Extract the (X, Y) coordinate from the center of the cell holding the provided text.  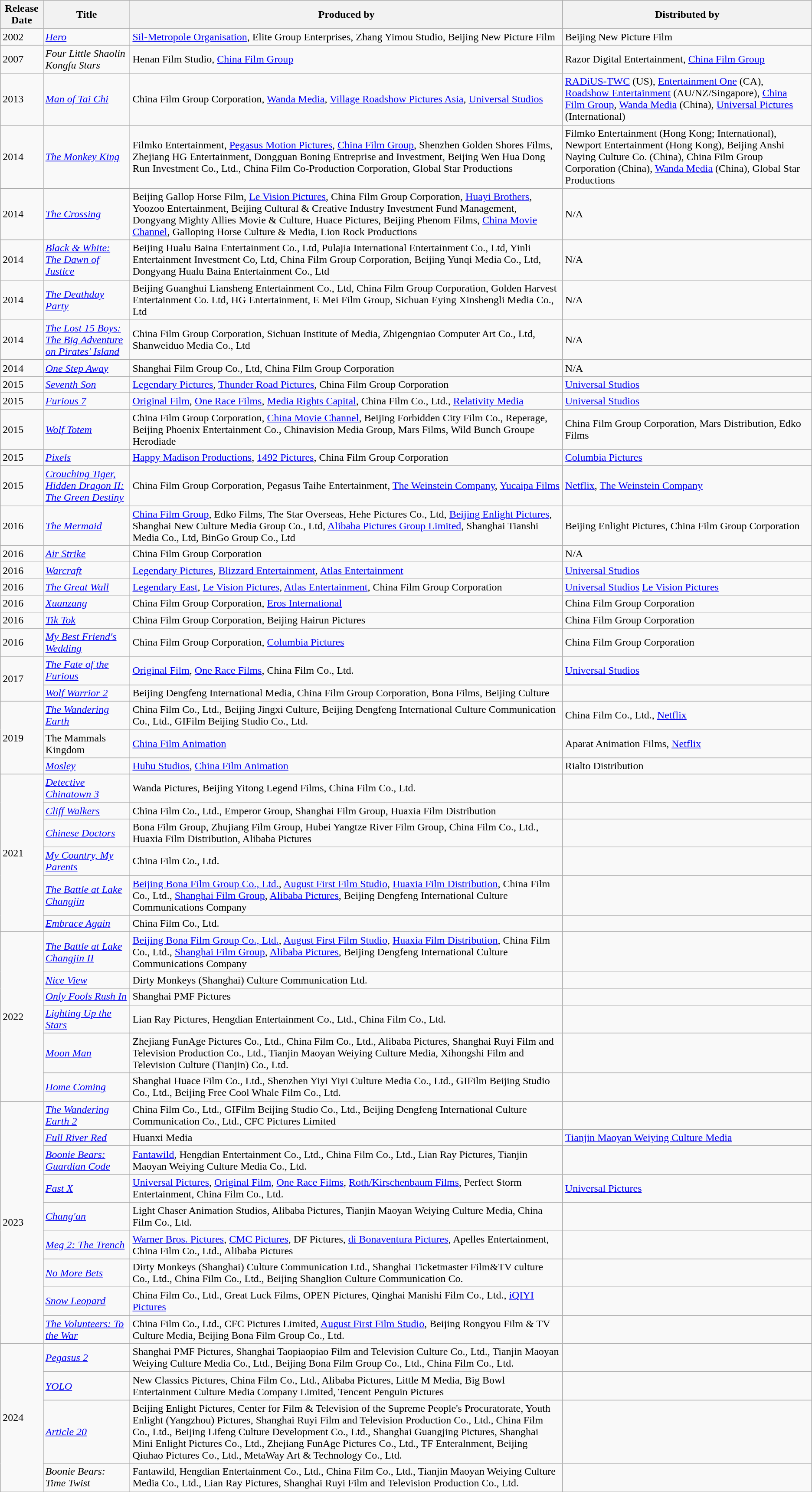
Meg 2: The Trench (87, 1244)
Original Film, One Race Films, Media Rights Capital, China Film Co., Ltd., Relativity Media (346, 401)
Netflix, The Weinstein Company (687, 486)
Embrace Again (87, 924)
Hero (87, 37)
Tianjin Maoyan Weiying Culture Media (687, 1138)
Aparat Animation Films, Netflix (687, 744)
Beijing New Picture Film (687, 37)
The Mammals Kingdom (87, 744)
China Film Group Corporation, Pegasus Taihe Entertainment, The Weinstein Company, Yucaipa Films (346, 486)
One Step Away (87, 368)
Huanxi Media (346, 1138)
Seventh Son (87, 384)
Warcraft (87, 571)
China Film Group Corporation, Wanda Media, Village Roadshow Pictures Asia, Universal Studios (346, 99)
The Deathday Party (87, 300)
Wanda Pictures, Beijing Yitong Legend Films, China Film Co., Ltd. (346, 788)
Pegasus 2 (87, 1358)
Home Coming (87, 1087)
The Great Wall (87, 587)
Moon Man (87, 1053)
Full River Red (87, 1138)
China Film Co., Ltd., Netflix (687, 715)
China Film Group Corporation, Beijing Hairun Pictures (346, 620)
Warner Bros. Pictures, CMC Pictures, DF Pictures, di Bonaventura Pictures, Apelles Entertainment, China Film Co., Ltd., Alibaba Pictures (346, 1244)
China Film Animation (346, 744)
Furious 7 (87, 401)
Bona Film Group, Zhujiang Film Group, Hubei Yangtze River Film Group, China Film Co., Ltd., Huaxia Film Distribution, Alibaba Pictures (346, 833)
2022 (22, 1017)
Tik Tok (87, 620)
The Mermaid (87, 526)
China Film Co., Ltd., Emperor Group, Shanghai Film Group, Huaxia Film Distribution (346, 811)
Article 20 (87, 1432)
Beijing Enlight Pictures, China Film Group Corporation (687, 526)
The Crossing (87, 214)
Razor Digital Entertainment, China Film Group (687, 59)
Lighting Up the Stars (87, 1019)
Air Strike (87, 554)
2021 (22, 853)
Shanghai Huace Film Co., Ltd., Shenzhen Yiyi Yiyi Culture Media Co., Ltd., GIFilm Beijing Studio Co., Ltd., Beijing Free Cool Whale Film Co., Ltd. (346, 1087)
Detective Chinatown 3 (87, 788)
Henan Film Studio, China Film Group (346, 59)
Legendary Pictures, Blizzard Entertainment, Atlas Entertainment (346, 571)
China Film Co., Ltd., Beijing Jingxi Culture, Beijing Dengfeng International Culture Communication Co., Ltd., GIFilm Beijing Studio Co., Ltd. (346, 715)
My Best Friend's Wedding (87, 642)
Only Fools Rush In (87, 997)
Legendary East, Le Vision Pictures, Atlas Entertainment, China Film Group Corporation (346, 587)
The Volunteers: To the War (87, 1329)
Snow Leopard (87, 1302)
China Film Co., Ltd., GIFilm Beijing Studio Co., Ltd., Beijing Dengfeng International Culture Communication Co., Ltd., CFC Pictures Limited (346, 1115)
Xuanzang (87, 603)
Happy Madison Productions, 1492 Pictures, China Film Group Corporation (346, 458)
The Monkey King (87, 157)
Chang'an (87, 1217)
2002 (22, 37)
Release Date (22, 15)
Distributed by (687, 15)
Universal Pictures (687, 1188)
Legendary Pictures, Thunder Road Pictures, China Film Group Corporation (346, 384)
Four Little Shaolin Kongfu Stars (87, 59)
No More Bets (87, 1273)
Chinese Doctors (87, 833)
Shanghai Film Group Co., Ltd, China Film Group Corporation (346, 368)
The Fate of the Furious (87, 671)
The Wandering Earth (87, 715)
The Lost 15 Boys: The Big Adventure on Pirates' Island (87, 340)
Man of Tai Chi (87, 99)
China Film Group Corporation, Eros International (346, 603)
China Film Co., Ltd., CFC Pictures Limited, August First Film Studio, Beijing Rongyou Film & TV Culture Media, Beijing Bona Film Group Co., Ltd. (346, 1329)
YOLO (87, 1386)
Shanghai PMF Pictures (346, 997)
Fast X (87, 1188)
Black & White: The Dawn of Justice (87, 260)
China Film Group Corporation, Sichuan Institute of Media, Zhigengniao Computer Art Co., Ltd, Shanweiduo Media Co., Ltd (346, 340)
2017 (22, 679)
Wolf Totem (87, 430)
2023 (22, 1223)
Universal Pictures, Original Film, One Race Films, Roth/Kirschenbaum Films, Perfect Storm Entertainment, China Film Co., Ltd. (346, 1188)
Pixels (87, 458)
2007 (22, 59)
Cliff Walkers (87, 811)
China Film Group Corporation, Columbia Pictures (346, 642)
Sil-Metropole Organisation, Elite Group Enterprises, Zhang Yimou Studio, Beijing New Picture Film (346, 37)
Produced by (346, 15)
Boonie Bears: Time Twist (87, 1478)
Universal Studios Le Vision Pictures (687, 587)
China Film Group Corporation, Mars Distribution, Edko Films (687, 430)
Light Chaser Animation Studios, Alibaba Pictures, Tianjin Maoyan Weiying Culture Media, China Film Co., Ltd. (346, 1217)
The Battle at Lake Changjin (87, 895)
Mosley (87, 766)
China Film Co., Ltd., Great Luck Films, OPEN Pictures, Qinghai Manishi Film Co., Ltd., iQIYI Pictures (346, 1302)
2019 (22, 738)
Boonie Bears: Guardian Code (87, 1160)
Nice View (87, 980)
Title (87, 15)
The Wandering Earth 2 (87, 1115)
Rialto Distribution (687, 766)
Lian Ray Pictures, Hengdian Entertainment Co., Ltd., China Film Co., Ltd. (346, 1019)
Crouching Tiger, Hidden Dragon II: The Green Destiny (87, 486)
Beijing Dengfeng International Media, China Film Group Corporation, Bona Films, Beijing Culture (346, 693)
My Country, My Parents (87, 862)
The Battle at Lake Changjin II (87, 952)
Dirty Monkeys (Shanghai) Culture Communication Ltd. (346, 980)
2013 (22, 99)
Original Film, One Race Films, China Film Co., Ltd. (346, 671)
Wolf Warrior 2 (87, 693)
Fantawild, Hengdian Entertainment Co., Ltd., China Film Co., Ltd., Lian Ray Pictures, Tianjin Maoyan Weiying Culture Media Co., Ltd. (346, 1160)
2024 (22, 1418)
Huhu Studios, China Film Animation (346, 766)
Columbia Pictures (687, 458)
